Identify which cell holds the provided text, then report its [X, Y] central coordinate. 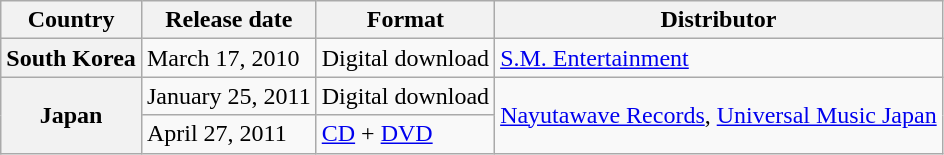
CD + DVD [405, 134]
January 25, 2011 [228, 96]
Nayutawave Records, Universal Music Japan [719, 115]
March 17, 2010 [228, 58]
S.M. Entertainment [719, 58]
Release date [228, 20]
South Korea [72, 58]
Distributor [719, 20]
Format [405, 20]
April 27, 2011 [228, 134]
Country [72, 20]
Japan [72, 115]
